Determine the (X, Y) coordinate at the center of the cell enclosing the given text.  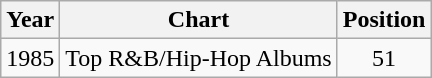
Year (30, 20)
Chart (198, 20)
1985 (30, 58)
51 (384, 58)
Position (384, 20)
Top R&B/Hip-Hop Albums (198, 58)
